Pinpoint the cell where the given text exists, returning its (X, Y) midpoint coordinate. 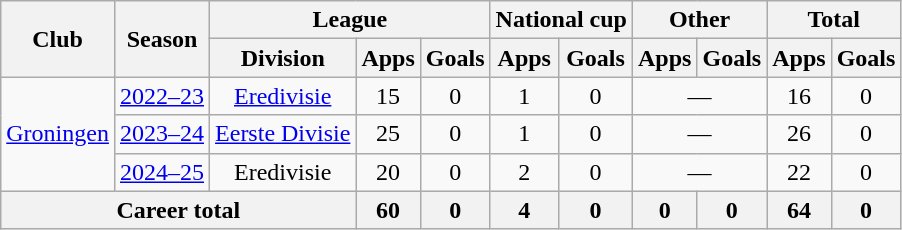
Total (834, 20)
National cup (561, 20)
4 (524, 210)
Other (700, 20)
Division (283, 58)
2023–24 (162, 134)
Season (162, 39)
League (350, 20)
25 (388, 134)
15 (388, 96)
22 (799, 172)
Eerste Divisie (283, 134)
2 (524, 172)
26 (799, 134)
60 (388, 210)
2022–23 (162, 96)
2024–25 (162, 172)
Career total (178, 210)
16 (799, 96)
20 (388, 172)
Groningen (58, 134)
64 (799, 210)
Club (58, 39)
